Extract the [X, Y] coordinate from the center of the cell holding the provided text.  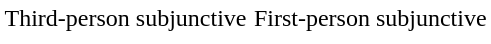
Third-person subjunctive [126, 18]
First-person subjunctive [370, 18]
